Find where the given text appears and provide that cell's center as [X, Y] coordinate. 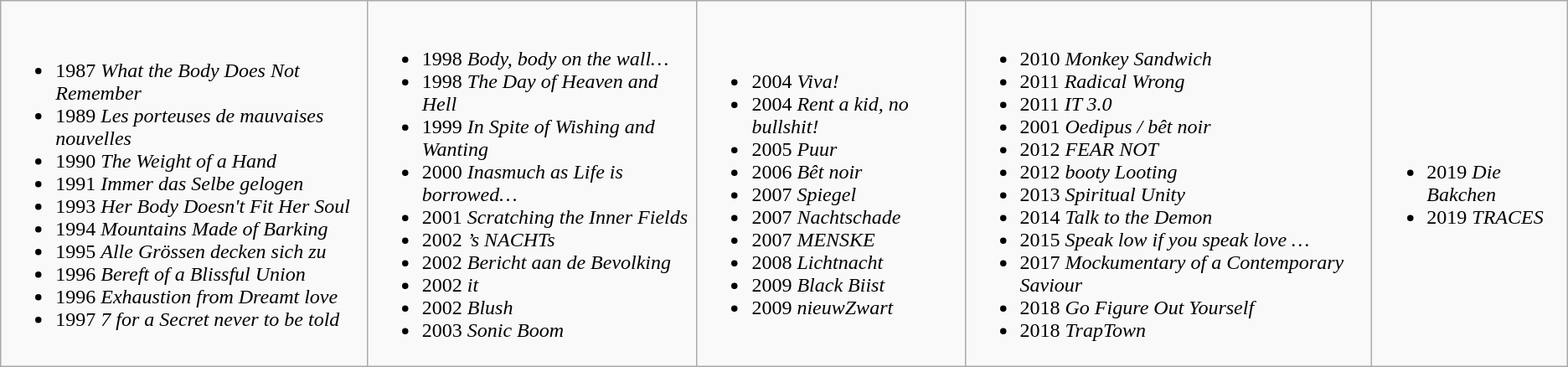
2004 Viva!2004 Rent a kid, no bullshit!2005 Puur2006 Bêt noir2007 Spiegel2007 Nachtschade2007 MENSKE2008 Lichtnacht2009 Black Biist2009 nieuwZwart [831, 184]
2019 Die Bakchen2019 TRACES [1469, 184]
